From the cell containing the given text, extract its center point as (X, Y) coordinate. 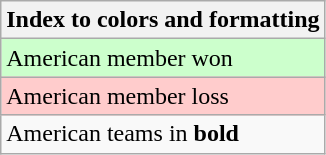
American member loss (163, 96)
American teams in bold (163, 134)
Index to colors and formatting (163, 20)
American member won (163, 58)
